Find where the given text appears and provide that cell's center as (X, Y) coordinate. 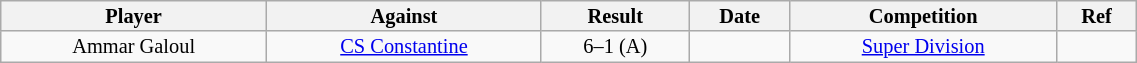
Player (134, 16)
Super Division (923, 46)
Against (404, 16)
Ammar Galoul (134, 46)
Competition (923, 16)
Ref (1096, 16)
6–1 (A) (615, 46)
CS Constantine (404, 46)
Date (740, 16)
Result (615, 16)
